Search for the cell housing the specified text and yield its [x, y] center coordinate. 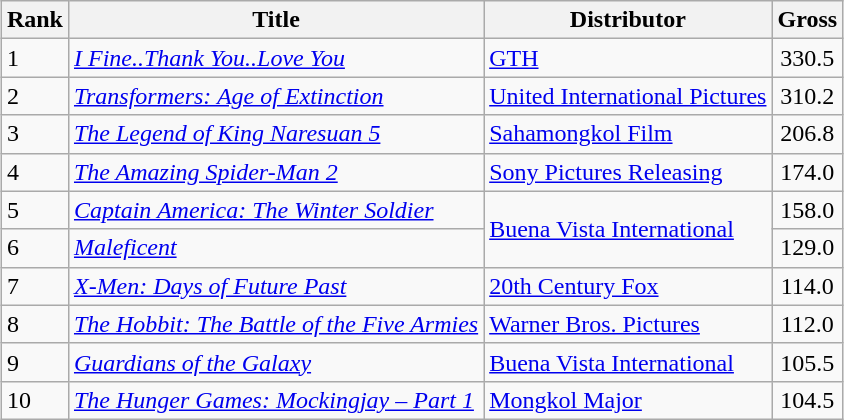
Gross [808, 20]
Title [276, 20]
Guardians of the Galaxy [276, 362]
Maleficent [276, 248]
Sahamongkol Film [628, 134]
Distributor [628, 20]
The Legend of King Naresuan 5 [276, 134]
104.5 [808, 400]
Rank [34, 20]
I Fine..Thank You..Love You [276, 58]
1 [34, 58]
206.8 [808, 134]
158.0 [808, 210]
10 [34, 400]
105.5 [808, 362]
7 [34, 286]
5 [34, 210]
330.5 [808, 58]
Captain America: The Winter Soldier [276, 210]
129.0 [808, 248]
310.2 [808, 96]
X-Men: Days of Future Past [276, 286]
The Hunger Games: Mockingjay – Part 1 [276, 400]
United International Pictures [628, 96]
3 [34, 134]
6 [34, 248]
114.0 [808, 286]
20th Century Fox [628, 286]
4 [34, 172]
Warner Bros. Pictures [628, 324]
The Amazing Spider-Man 2 [276, 172]
Sony Pictures Releasing [628, 172]
9 [34, 362]
174.0 [808, 172]
Mongkol Major [628, 400]
8 [34, 324]
2 [34, 96]
112.0 [808, 324]
Transformers: Age of Extinction [276, 96]
GTH [628, 58]
The Hobbit: The Battle of the Five Armies [276, 324]
